Search for the cell housing the specified text and yield its [X, Y] center coordinate. 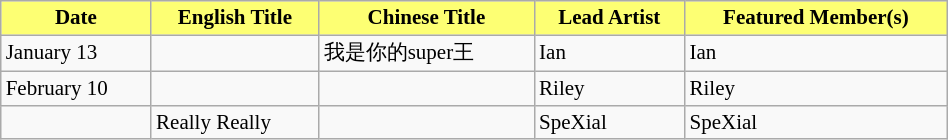
English Title [235, 18]
我是你的super王 [426, 54]
Featured Member(s) [816, 18]
Date [76, 18]
Lead Artist [609, 18]
Chinese Title [426, 18]
January 13 [76, 54]
Really Really [235, 122]
February 10 [76, 89]
